Capture the cell that displays the provided text and extract its [X, Y] central coordinate. 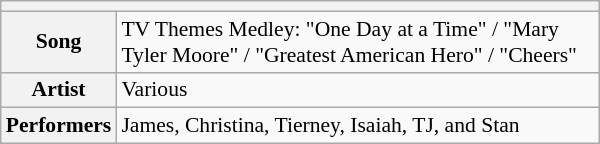
Various [358, 90]
Song [59, 42]
Artist [59, 90]
TV Themes Medley: "One Day at a Time" / "Mary Tyler Moore" / "Greatest American Hero" / "Cheers" [358, 42]
Performers [59, 126]
James, Christina, Tierney, Isaiah, TJ, and Stan [358, 126]
